Scan for the cell matching the given text and deliver its (X, Y) coordinate at center. 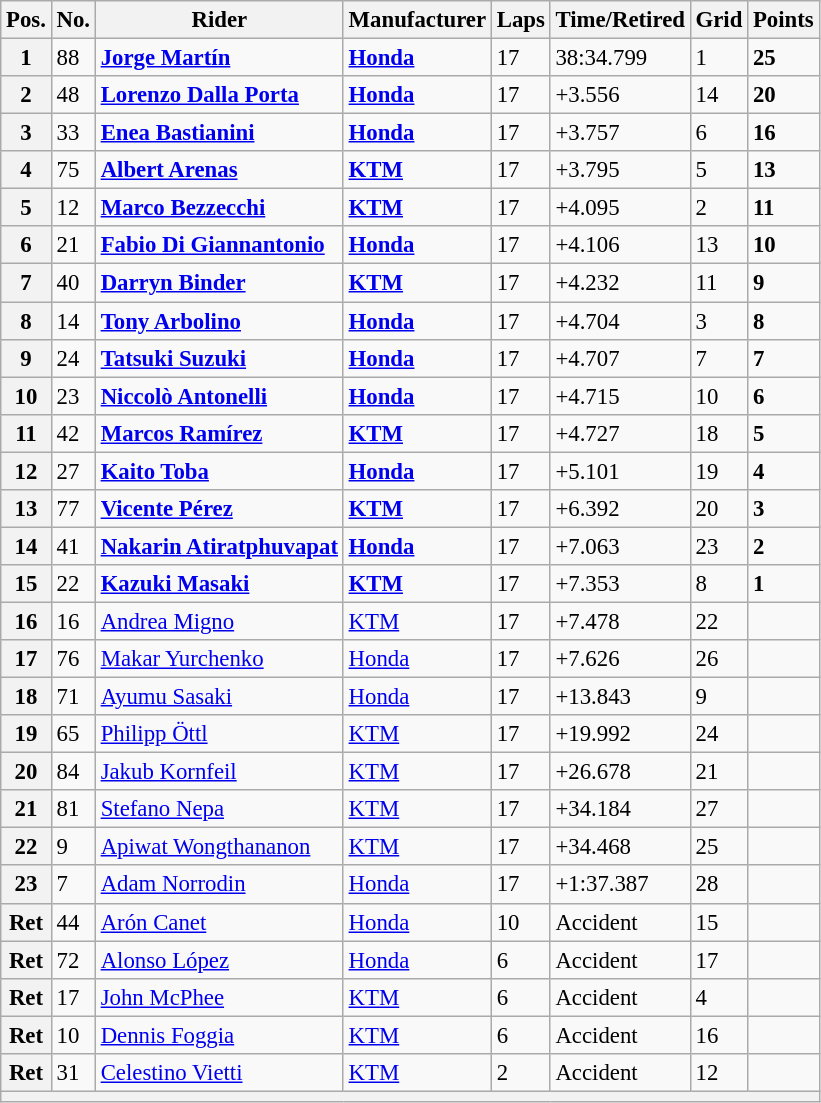
38:34.799 (620, 58)
Albert Arenas (219, 170)
+5.101 (620, 471)
Marco Bezzecchi (219, 208)
75 (73, 170)
Tatsuki Suzuki (219, 358)
+3.795 (620, 170)
Arón Canet (219, 922)
Manufacturer (417, 20)
65 (73, 734)
40 (73, 283)
76 (73, 659)
+34.468 (620, 847)
41 (73, 546)
72 (73, 960)
77 (73, 509)
Andrea Migno (219, 621)
33 (73, 133)
+19.992 (620, 734)
Makar Yurchenko (219, 659)
Niccolò Antonelli (219, 396)
+4.232 (620, 283)
Kazuki Masaki (219, 584)
26 (718, 659)
+7.478 (620, 621)
Time/Retired (620, 20)
+4.106 (620, 245)
Philipp Öttl (219, 734)
Lorenzo Dalla Porta (219, 95)
Apiwat Wongthananon (219, 847)
Celestino Vietti (219, 1073)
Pos. (26, 20)
44 (73, 922)
Jakub Kornfeil (219, 772)
+4.704 (620, 321)
28 (718, 885)
Adam Norrodin (219, 885)
31 (73, 1073)
Laps (520, 20)
+7.626 (620, 659)
+7.353 (620, 584)
+4.707 (620, 358)
Fabio Di Giannantonio (219, 245)
Tony Arbolino (219, 321)
81 (73, 809)
Alonso López (219, 960)
+13.843 (620, 697)
Vicente Pérez (219, 509)
+6.392 (620, 509)
Points (784, 20)
+4.715 (620, 396)
71 (73, 697)
+34.184 (620, 809)
+26.678 (620, 772)
+4.727 (620, 433)
Dennis Foggia (219, 1035)
Darryn Binder (219, 283)
84 (73, 772)
John McPhee (219, 997)
+3.757 (620, 133)
Nakarin Atiratphuvapat (219, 546)
+1:37.387 (620, 885)
+7.063 (620, 546)
No. (73, 20)
Stefano Nepa (219, 809)
42 (73, 433)
Marcos Ramírez (219, 433)
+4.095 (620, 208)
Grid (718, 20)
Enea Bastianini (219, 133)
+3.556 (620, 95)
Ayumu Sasaki (219, 697)
Kaito Toba (219, 471)
Rider (219, 20)
Jorge Martín (219, 58)
48 (73, 95)
88 (73, 58)
